Determine the (x, y) coordinate at the center of the cell enclosing the given text.  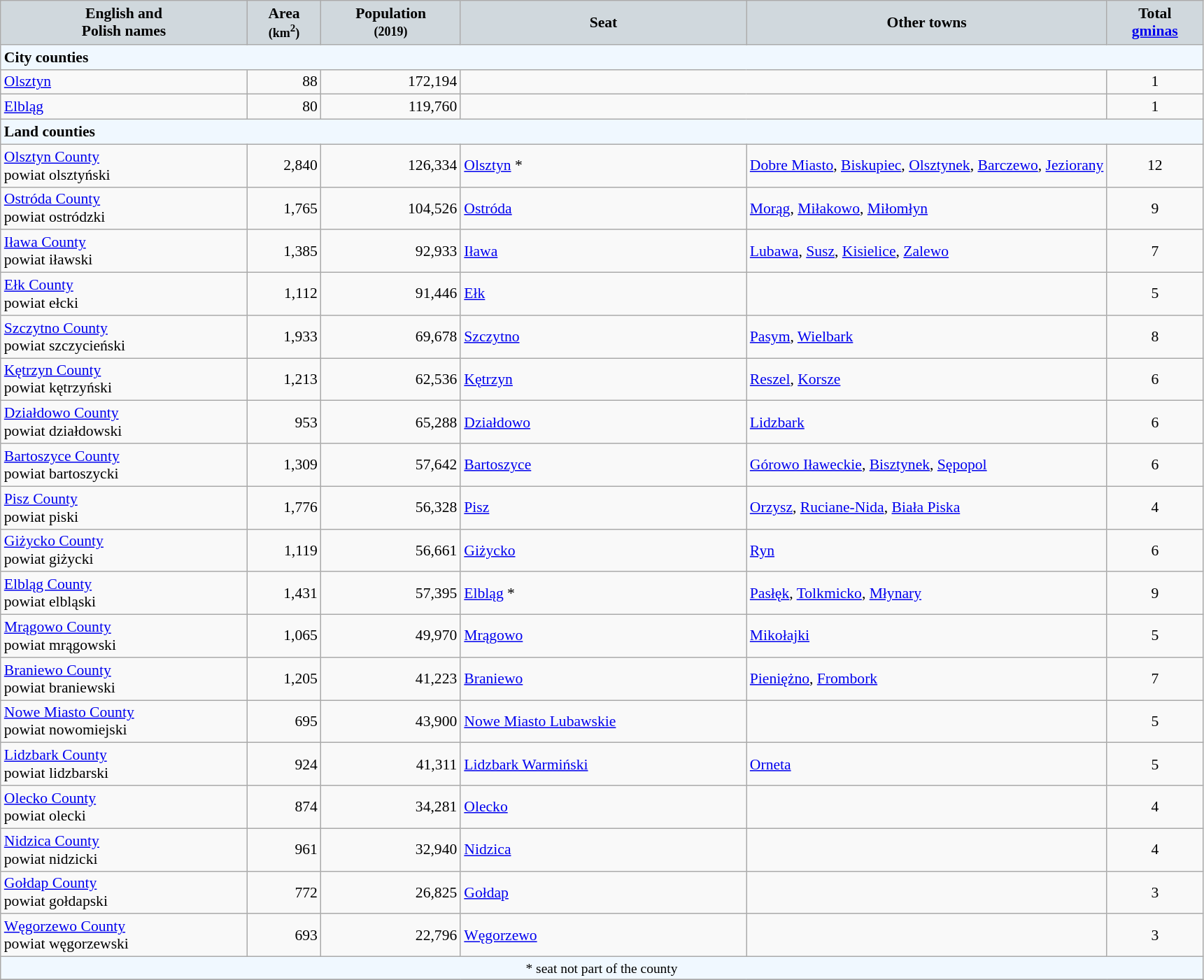
Ełk County powiat ełcki (124, 294)
772 (284, 893)
1,309 (284, 464)
91,446 (390, 294)
Ostróda County powiat ostródzki (124, 208)
57,642 (390, 464)
1,776 (284, 508)
Ełk (603, 294)
1,065 (284, 637)
Ostróda (603, 208)
Olsztyn (124, 82)
Seat (603, 22)
Land counties (602, 132)
57,395 (390, 593)
Nowe Miasto County powiat nowomiejski (124, 722)
92,933 (390, 252)
43,900 (390, 722)
Lidzbark County powiat lidzbarski (124, 764)
1,385 (284, 252)
Szczytno (603, 337)
Gołdap County powiat gołdapski (124, 893)
104,526 (390, 208)
Total gminas (1154, 22)
41,223 (390, 679)
Gołdap (603, 893)
Mikołajki (927, 637)
Węgorzewo (603, 936)
Nowe Miasto Lubawskie (603, 722)
English and Polish names (124, 22)
80 (284, 107)
Kętrzyn (603, 379)
Iława (603, 252)
41,311 (390, 764)
1,119 (284, 550)
Orneta (927, 764)
Giżycko County powiat giżycki (124, 550)
Szczytno County powiat szczycieński (124, 337)
Braniewo County powiat braniewski (124, 679)
Olsztyn County powiat olsztyński (124, 165)
1,205 (284, 679)
56,328 (390, 508)
126,334 (390, 165)
Bartoszyce County powiat bartoszycki (124, 464)
Pasłęk, Tolkmicko, Młynary (927, 593)
Lidzbark (927, 422)
Iława County powiat iławski (124, 252)
2,840 (284, 165)
Pieniężno, Frombork (927, 679)
Bartoszyce (603, 464)
69,678 (390, 337)
Działdowo County powiat działdowski (124, 422)
Olecko (603, 807)
Braniewo (603, 679)
Mrągowo (603, 637)
12 (1154, 165)
172,194 (390, 82)
56,661 (390, 550)
Nidzica (603, 849)
1,765 (284, 208)
Mrągowo County powiat mrągowski (124, 637)
1,933 (284, 337)
Nidzica County powiat nidzicki (124, 849)
* seat not part of the county (602, 968)
Elbląg County powiat elbląski (124, 593)
1,431 (284, 593)
924 (284, 764)
Olecko County powiat olecki (124, 807)
Morąg, Miłakowo, Miłomłyn (927, 208)
Pisz (603, 508)
961 (284, 849)
1,213 (284, 379)
Orzysz, Ruciane-Nida, Biała Piska (927, 508)
Population (2019) (390, 22)
Kętrzyn County powiat kętrzyński (124, 379)
8 (1154, 337)
Other towns (927, 22)
Górowo Iławeckie, Bisztynek, Sępopol (927, 464)
26,825 (390, 893)
874 (284, 807)
Olsztyn * (603, 165)
34,281 (390, 807)
65,288 (390, 422)
1,112 (284, 294)
Pisz County powiat piski (124, 508)
Pasym, Wielbark (927, 337)
Lidzbark Warmiński (603, 764)
953 (284, 422)
119,760 (390, 107)
Area (km2) (284, 22)
49,970 (390, 637)
Giżycko (603, 550)
62,536 (390, 379)
Reszel, Korsze (927, 379)
Działdowo (603, 422)
Lubawa, Susz, Kisielice, Zalewo (927, 252)
88 (284, 82)
Elbląg * (603, 593)
Węgorzewo County powiat węgorzewski (124, 936)
Ryn (927, 550)
Dobre Miasto, Biskupiec, Olsztynek, Barczewo, Jeziorany (927, 165)
22,796 (390, 936)
693 (284, 936)
695 (284, 722)
32,940 (390, 849)
City counties (602, 57)
Elbląg (124, 107)
